From the cell containing the given text, extract its center point as (X, Y) coordinate. 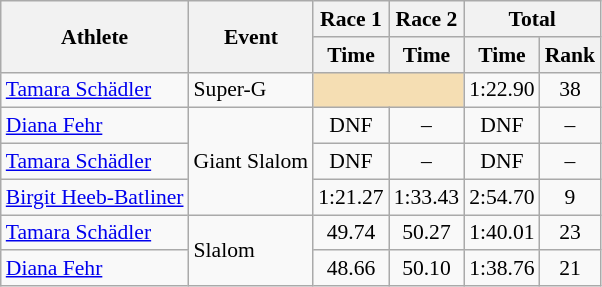
2:54.70 (502, 197)
9 (570, 197)
1:21.27 (350, 197)
50.27 (426, 233)
1:38.76 (502, 269)
Race 2 (426, 19)
Total (532, 19)
Athlete (95, 36)
Race 1 (350, 19)
38 (570, 90)
Rank (570, 55)
48.66 (350, 269)
Slalom (252, 250)
49.74 (350, 233)
Super-G (252, 90)
1:22.90 (502, 90)
Birgit Heeb-Batliner (95, 197)
50.10 (426, 269)
Event (252, 36)
21 (570, 269)
1:40.01 (502, 233)
Giant Slalom (252, 162)
1:33.43 (426, 197)
23 (570, 233)
